Capture the cell that displays the provided text and extract its (x, y) central coordinate. 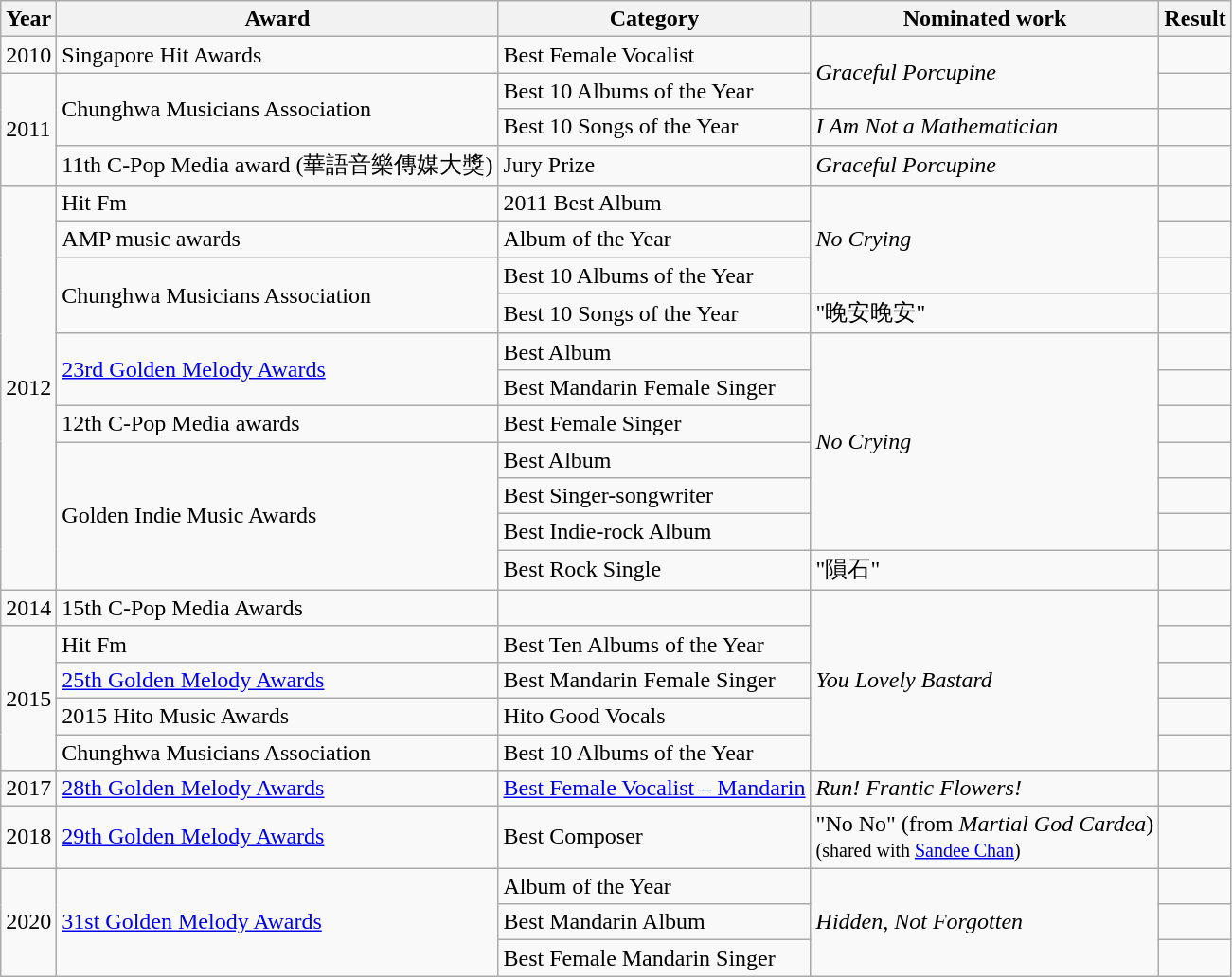
Best Singer-songwriter (654, 496)
Hito Good Vocals (654, 716)
29th Golden Melody Awards (277, 837)
Singapore Hit Awards (277, 55)
Best Female Mandarin Singer (654, 958)
Jury Prize (654, 165)
Result (1195, 19)
31st Golden Melody Awards (277, 922)
Golden Indie Music Awards (277, 515)
15th C-Pop Media Awards (277, 608)
2015 Hito Music Awards (277, 716)
Best Mandarin Album (654, 922)
You Lovely Bastard (985, 680)
11th C-Pop Media award (華語音樂傳媒大獎) (277, 165)
Best Female Vocalist (654, 55)
28th Golden Melody Awards (277, 789)
2011 Best Album (654, 204)
2014 (28, 608)
Hidden, Not Forgotten (985, 922)
2015 (28, 698)
"隕石" (985, 570)
I Am Not a Mathematician (985, 127)
Category (654, 19)
Best Female Singer (654, 423)
Best Indie-rock Album (654, 532)
Run! Frantic Flowers! (985, 789)
2020 (28, 922)
Year (28, 19)
Best Female Vocalist – Mandarin (654, 789)
Best Composer (654, 837)
AMP music awards (277, 240)
25th Golden Melody Awards (277, 680)
2018 (28, 837)
2012 (28, 388)
12th C-Pop Media awards (277, 423)
2017 (28, 789)
Nominated work (985, 19)
"No No" (from Martial God Cardea) (shared with Sandee Chan) (985, 837)
Best Ten Albums of the Year (654, 644)
"晚安晚安" (985, 314)
Award (277, 19)
23rd Golden Melody Awards (277, 369)
Best Rock Single (654, 570)
2011 (28, 129)
2010 (28, 55)
